Capture the cell that displays the provided text and extract its [x, y] central coordinate. 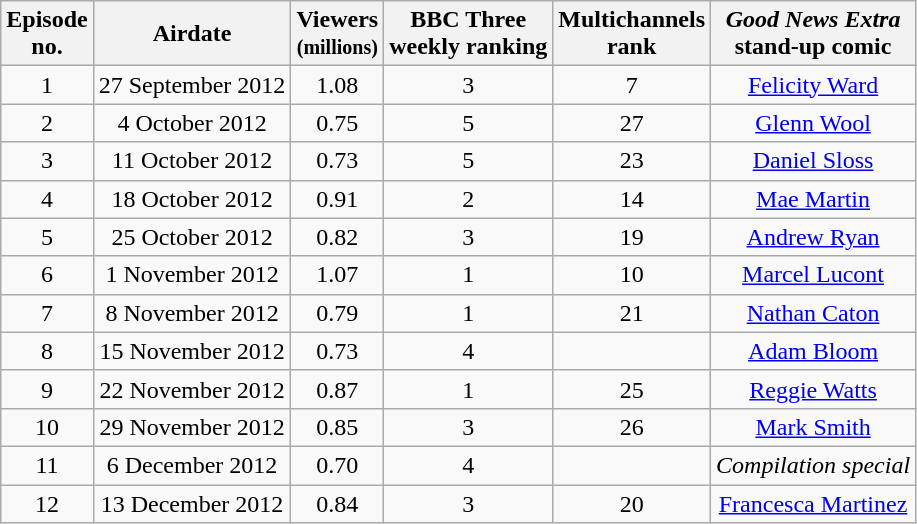
4 October 2012 [192, 123]
12 [47, 503]
Multichannelsrank [632, 34]
25 October 2012 [192, 237]
Nathan Caton [814, 313]
15 November 2012 [192, 351]
6 [47, 275]
8 [47, 351]
Mark Smith [814, 427]
27 September 2012 [192, 85]
Reggie Watts [814, 389]
26 [632, 427]
Francesca Martinez [814, 503]
BBC Threeweekly ranking [468, 34]
Compilation special [814, 465]
0.85 [338, 427]
11 [47, 465]
14 [632, 199]
11 October 2012 [192, 161]
6 December 2012 [192, 465]
13 December 2012 [192, 503]
Marcel Lucont [814, 275]
Andrew Ryan [814, 237]
Mae Martin [814, 199]
20 [632, 503]
0.91 [338, 199]
8 November 2012 [192, 313]
0.79 [338, 313]
9 [47, 389]
0.84 [338, 503]
1.07 [338, 275]
Daniel Sloss [814, 161]
23 [632, 161]
0.87 [338, 389]
Adam Bloom [814, 351]
Felicity Ward [814, 85]
Viewers(millions) [338, 34]
0.82 [338, 237]
19 [632, 237]
Glenn Wool [814, 123]
25 [632, 389]
1 November 2012 [192, 275]
0.70 [338, 465]
21 [632, 313]
29 November 2012 [192, 427]
Episodeno. [47, 34]
1.08 [338, 85]
0.75 [338, 123]
Good News Extrastand-up comic [814, 34]
18 October 2012 [192, 199]
27 [632, 123]
Airdate [192, 34]
22 November 2012 [192, 389]
